Search for the cell housing the specified text and yield its [X, Y] center coordinate. 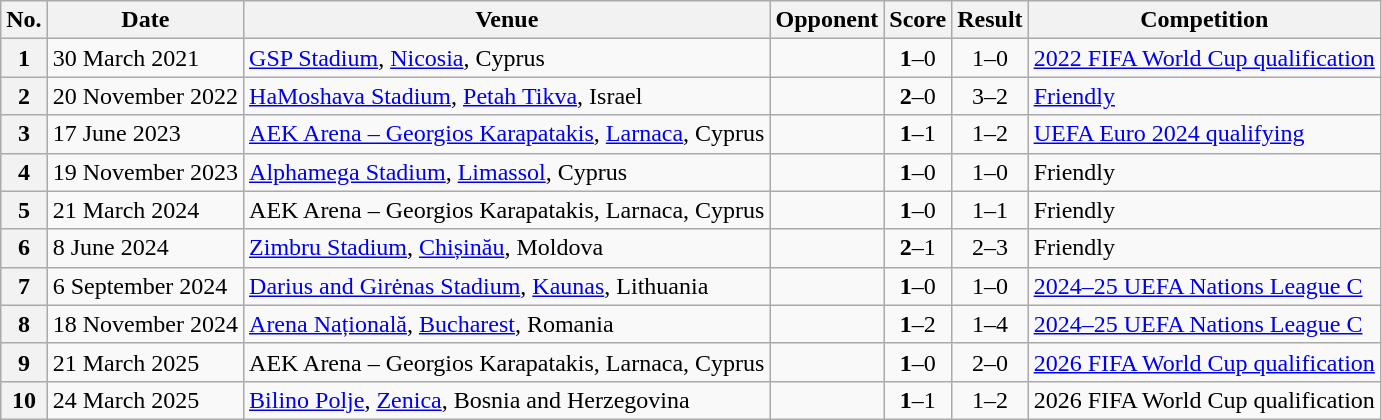
6 [24, 248]
4 [24, 172]
2–1 [918, 248]
9 [24, 362]
HaMoshava Stadium, Petah Tikva, Israel [507, 96]
2022 FIFA World Cup qualification [1204, 58]
21 March 2025 [145, 362]
Opponent [827, 20]
30 March 2021 [145, 58]
8 June 2024 [145, 248]
Zimbru Stadium, Chișinău, Moldova [507, 248]
8 [24, 324]
1–4 [990, 324]
Arena Națională, Bucharest, Romania [507, 324]
18 November 2024 [145, 324]
17 June 2023 [145, 134]
2 [24, 96]
No. [24, 20]
Bilino Polje, Zenica, Bosnia and Herzegovina [507, 400]
Alphamega Stadium, Limassol, Cyprus [507, 172]
5 [24, 210]
GSP Stadium, Nicosia, Cyprus [507, 58]
20 November 2022 [145, 96]
7 [24, 286]
UEFA Euro 2024 qualifying [1204, 134]
3–2 [990, 96]
Darius and Girėnas Stadium, Kaunas, Lithuania [507, 286]
Result [990, 20]
24 March 2025 [145, 400]
2–3 [990, 248]
Competition [1204, 20]
10 [24, 400]
Date [145, 20]
Venue [507, 20]
Score [918, 20]
3 [24, 134]
6 September 2024 [145, 286]
1 [24, 58]
19 November 2023 [145, 172]
21 March 2024 [145, 210]
